From the cell containing the given text, extract its center point as (x, y) coordinate. 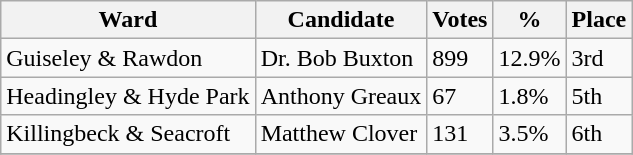
6th (599, 134)
Guiseley & Rawdon (128, 58)
Ward (128, 20)
67 (460, 96)
Dr. Bob Buxton (341, 58)
1.8% (530, 96)
Matthew Clover (341, 134)
899 (460, 58)
131 (460, 134)
3.5% (530, 134)
Killingbeck & Seacroft (128, 134)
Anthony Greaux (341, 96)
12.9% (530, 58)
5th (599, 96)
Candidate (341, 20)
% (530, 20)
3rd (599, 58)
Headingley & Hyde Park (128, 96)
Place (599, 20)
Votes (460, 20)
